For the text-containing cell, return its midpoint in (x, y) coordinate format. 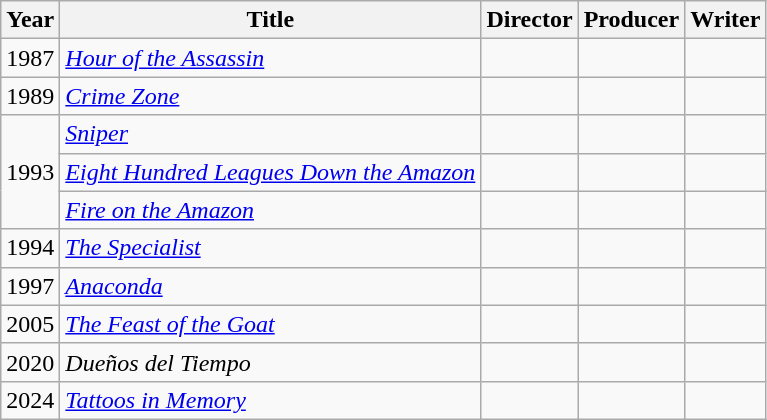
1994 (30, 248)
Eight Hundred Leagues Down the Amazon (270, 172)
Crime Zone (270, 96)
1989 (30, 96)
Anaconda (270, 286)
Director (530, 20)
The Feast of the Goat (270, 324)
Hour of the Assassin (270, 58)
Title (270, 20)
Dueños del Tiempo (270, 362)
Tattoos in Memory (270, 400)
2005 (30, 324)
2020 (30, 362)
Fire on the Amazon (270, 210)
Sniper (270, 134)
1997 (30, 286)
The Specialist (270, 248)
1993 (30, 172)
Writer (726, 20)
2024 (30, 400)
Year (30, 20)
Producer (632, 20)
1987 (30, 58)
